Pinpoint the cell where the given text exists, returning its [X, Y] midpoint coordinate. 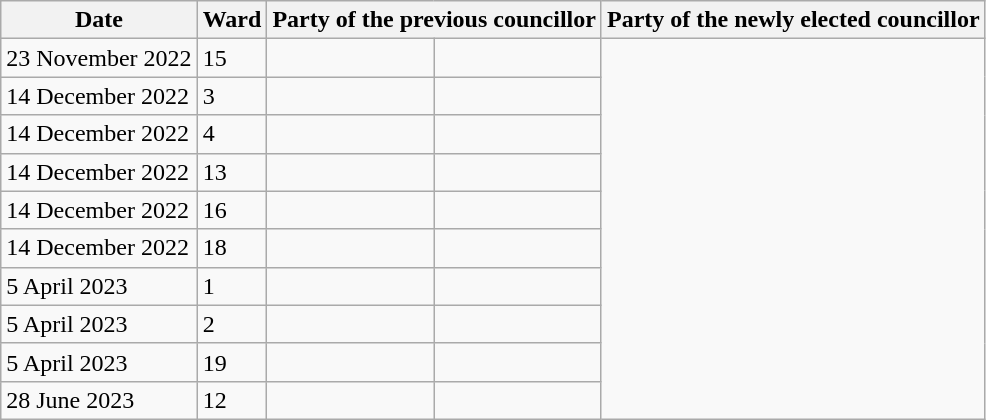
19 [232, 362]
13 [232, 172]
2 [232, 324]
12 [232, 400]
23 November 2022 [99, 58]
18 [232, 248]
Party of the previous councillor [434, 20]
16 [232, 210]
Ward [232, 20]
28 June 2023 [99, 400]
15 [232, 58]
4 [232, 134]
Date [99, 20]
Party of the newly elected councillor [793, 20]
3 [232, 96]
1 [232, 286]
